Provide the [X, Y] coordinate of the cell's center where the given text is located.  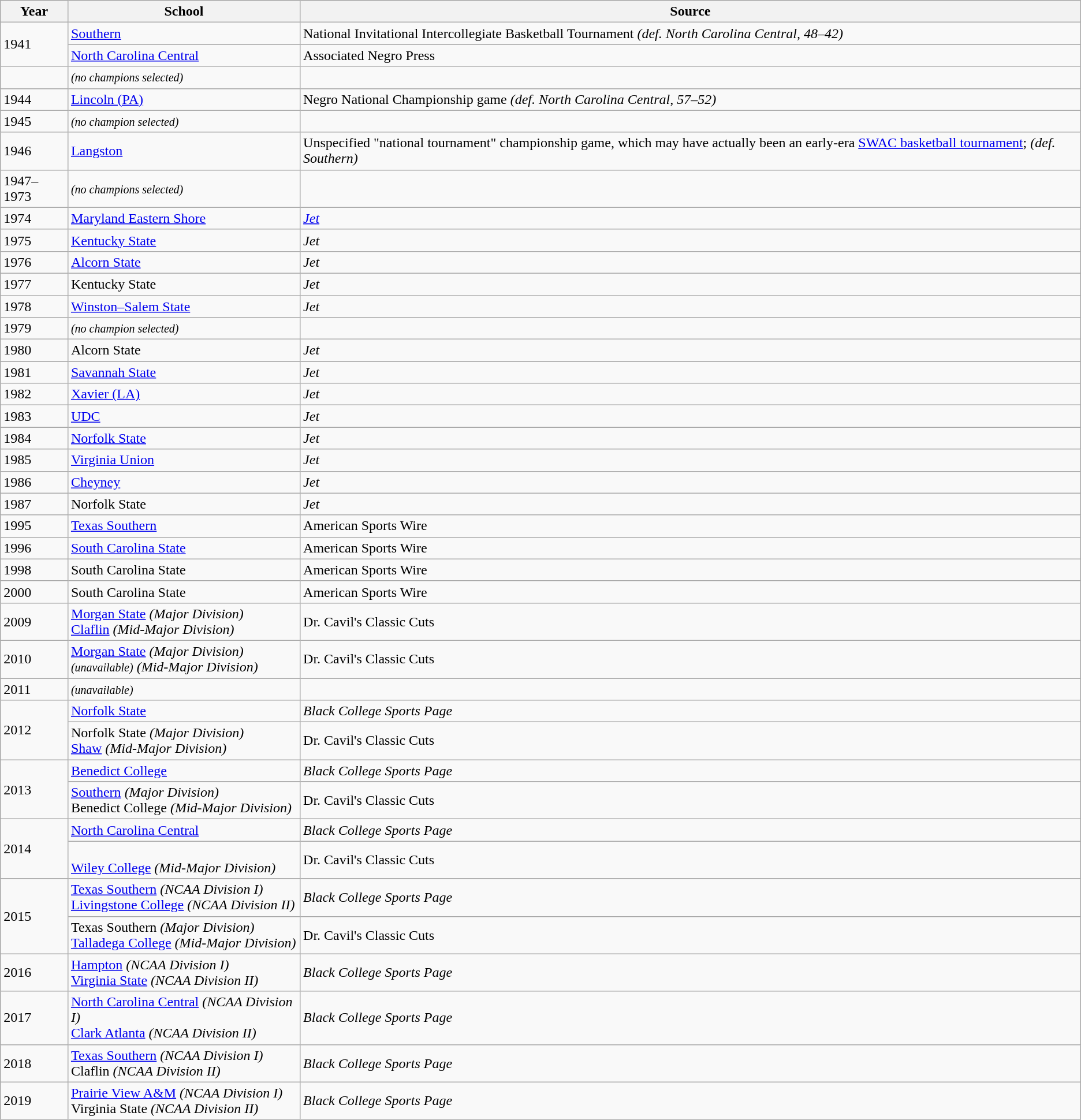
2019 [35, 1100]
2009 [35, 621]
Savannah State [184, 372]
Benedict College [184, 771]
1995 [35, 526]
(unavailable) [184, 689]
Xavier (LA) [184, 394]
2011 [35, 689]
2015 [35, 916]
1944 [35, 99]
1978 [35, 307]
School [184, 12]
2014 [35, 849]
1974 [35, 218]
1976 [35, 262]
Unspecified "national tournament" championship game, which may have actually been an early-era SWAC basketball tournament; (def. Southern) [691, 151]
Southern [184, 33]
2013 [35, 790]
1998 [35, 570]
Texas Southern (Major Division)Talladega College (Mid-Major Division) [184, 935]
1980 [35, 350]
Texas Southern [184, 526]
Cheyney [184, 482]
2000 [35, 592]
1983 [35, 416]
2018 [35, 1063]
1986 [35, 482]
Year [35, 12]
Source [691, 12]
Prairie View A&M (NCAA Division I)Virginia State (NCAA Division II) [184, 1100]
Virginia Union [184, 460]
UDC [184, 416]
1977 [35, 284]
Southern (Major Division)Benedict College (Mid-Major Division) [184, 800]
North Carolina Central (NCAA Division I)Clark Atlanta (NCAA Division II) [184, 1018]
2012 [35, 730]
Negro National Championship game (def. North Carolina Central, 57–52) [691, 99]
2010 [35, 659]
1941 [35, 44]
1946 [35, 151]
Maryland Eastern Shore [184, 218]
1984 [35, 438]
1947–1973 [35, 188]
Wiley College (Mid-Major Division) [184, 860]
1996 [35, 548]
2017 [35, 1018]
Texas Southern (NCAA Division I)Livingstone College (NCAA Division II) [184, 897]
Morgan State (Major Division)Claflin (Mid-Major Division) [184, 621]
2016 [35, 972]
1975 [35, 240]
Hampton (NCAA Division I)Virginia State (NCAA Division II) [184, 972]
Morgan State (Major Division)(unavailable) (Mid-Major Division) [184, 659]
1945 [35, 121]
Winston–Salem State [184, 307]
Texas Southern (NCAA Division I)Claflin (NCAA Division II) [184, 1063]
National Invitational Intercollegiate Basketball Tournament (def. North Carolina Central, 48–42) [691, 33]
Langston [184, 151]
1982 [35, 394]
1985 [35, 460]
Lincoln (PA) [184, 99]
1979 [35, 328]
1987 [35, 504]
Norfolk State (Major Division)Shaw (Mid-Major Division) [184, 741]
Associated Negro Press [691, 55]
1981 [35, 372]
